Capture the cell that displays the provided text and extract its (X, Y) central coordinate. 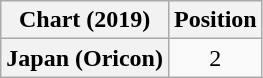
Position (215, 20)
Chart (2019) (85, 20)
Japan (Oricon) (85, 58)
2 (215, 58)
